Output the (x, y) coordinate of the center of the cell containing the given text.  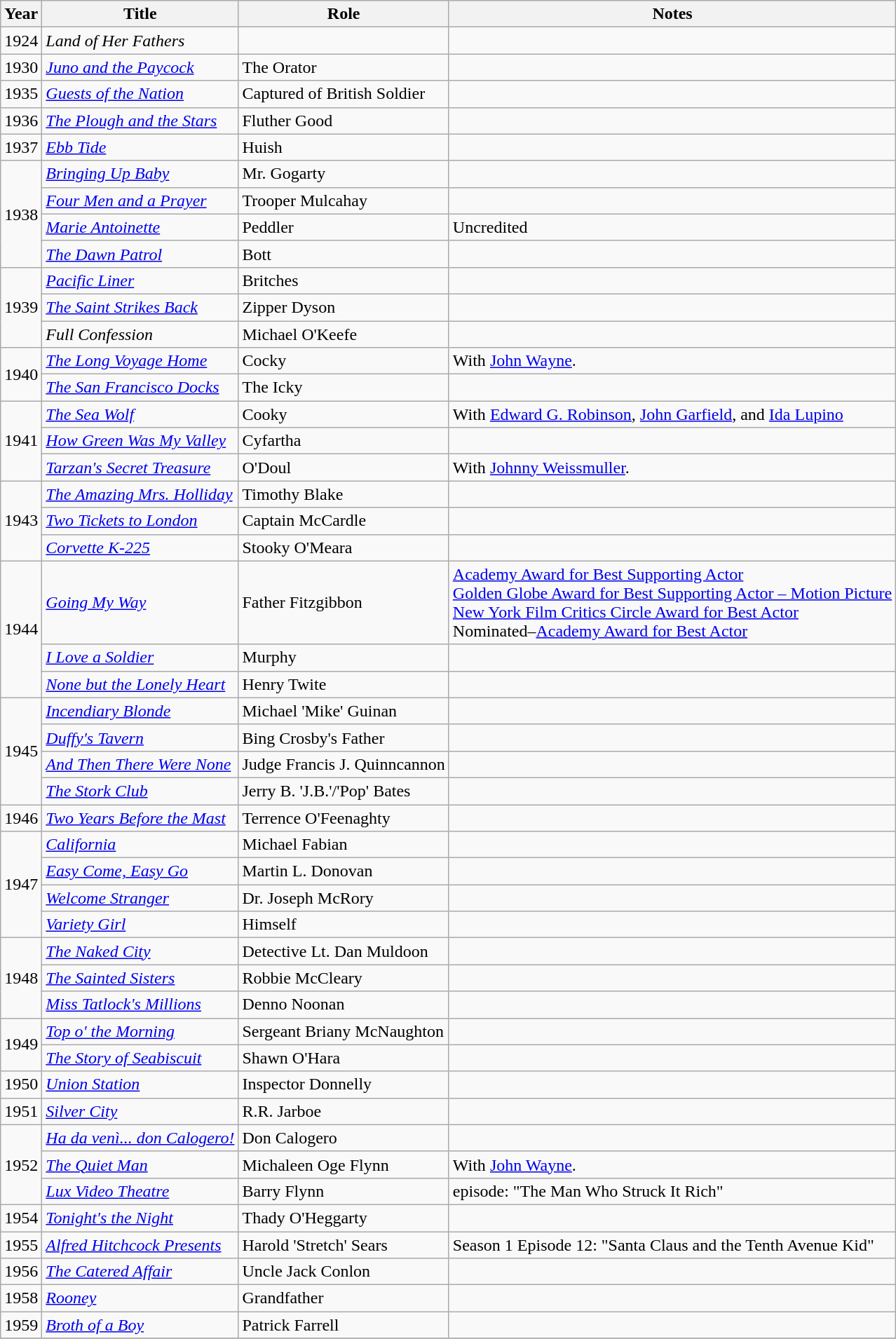
The Dawn Patrol (140, 254)
Zipper Dyson (344, 307)
Tonight's the Night (140, 1218)
1952 (21, 1164)
1936 (21, 121)
The Saint Strikes Back (140, 307)
Land of Her Fathers (140, 41)
Michael 'Mike' Guinan (344, 711)
The Quiet Man (140, 1164)
The Plough and the Stars (140, 121)
Barry Flynn (344, 1191)
Ha da venì... don Calogero! (140, 1138)
Four Men and a Prayer (140, 200)
The Orator (344, 67)
1937 (21, 147)
Peddler (344, 227)
1941 (21, 441)
The Amazing Mrs. Holliday (140, 494)
The Stork Club (140, 791)
Robbie McCleary (344, 978)
Miss Tatlock's Millions (140, 1005)
Bott (344, 254)
The Naked City (140, 951)
Detective Lt. Dan Muldoon (344, 951)
Uncredited (672, 227)
Cooky (344, 414)
Two Years Before the Mast (140, 818)
Two Tickets to London (140, 521)
Harold 'Stretch' Sears (344, 1244)
Duffy's Tavern (140, 738)
The San Francisco Docks (140, 388)
Terrence O'Feenaghty (344, 818)
I Love a Soldier (140, 658)
1939 (21, 307)
Welcome Stranger (140, 898)
1959 (21, 1325)
Patrick Farrell (344, 1325)
Role (344, 14)
California (140, 845)
Mr. Gogarty (344, 174)
Juno and the Paycock (140, 67)
Incendiary Blonde (140, 711)
Tarzan's Secret Treasure (140, 468)
R.R. Jarboe (344, 1111)
Season 1 Episode 12: "Santa Claus and the Tenth Avenue Kid" (672, 1244)
Thady O'Heggarty (344, 1218)
With Johnny Weissmuller. (672, 468)
Cocky (344, 361)
Sergeant Briany McNaughton (344, 1031)
Michaleen Oge Flynn (344, 1164)
Michael O'Keefe (344, 334)
Easy Come, Easy Go (140, 871)
Michael Fabian (344, 845)
1924 (21, 41)
Inspector Donnelly (344, 1085)
Year (21, 14)
None but the Lonely Heart (140, 684)
1946 (21, 818)
Uncle Jack Conlon (344, 1272)
Cyfartha (344, 441)
Huish (344, 147)
Pacific Liner (140, 280)
Silver City (140, 1111)
Broth of a Boy (140, 1325)
1947 (21, 885)
Captain McCardle (344, 521)
Lux Video Theatre (140, 1191)
The Long Voyage Home (140, 361)
Alfred Hitchcock Presents (140, 1244)
Dr. Joseph McRory (344, 898)
And Then There Were None (140, 764)
1935 (21, 94)
1943 (21, 521)
Timothy Blake (344, 494)
Father Fitzgibbon (344, 603)
1940 (21, 374)
Variety Girl (140, 925)
episode: "The Man Who Struck It Rich" (672, 1191)
O'Doul (344, 468)
Top o' the Morning (140, 1031)
Fluther Good (344, 121)
Notes (672, 14)
The Sea Wolf (140, 414)
Going My Way (140, 603)
The Sainted Sisters (140, 978)
1956 (21, 1272)
1948 (21, 978)
1955 (21, 1244)
Union Station (140, 1085)
Shawn O'Hara (344, 1058)
The Catered Affair (140, 1272)
The Icky (344, 388)
Guests of the Nation (140, 94)
Bing Crosby's Father (344, 738)
1950 (21, 1085)
Bringing Up Baby (140, 174)
1949 (21, 1045)
Murphy (344, 658)
Captured of British Soldier (344, 94)
Title (140, 14)
1930 (21, 67)
1951 (21, 1111)
Full Confession (140, 334)
Himself (344, 925)
Corvette K-225 (140, 548)
Marie Antoinette (140, 227)
1954 (21, 1218)
1958 (21, 1298)
Martin L. Donovan (344, 871)
1944 (21, 630)
Rooney (140, 1298)
Don Calogero (344, 1138)
Trooper Mulcahay (344, 200)
1938 (21, 214)
Grandfather (344, 1298)
Ebb Tide (140, 147)
Jerry B. 'J.B.'/'Pop' Bates (344, 791)
Judge Francis J. Quinncannon (344, 764)
Denno Noonan (344, 1005)
Stooky O'Meara (344, 548)
The Story of Seabiscuit (140, 1058)
Henry Twite (344, 684)
How Green Was My Valley (140, 441)
1945 (21, 751)
Britches (344, 280)
With Edward G. Robinson, John Garfield, and Ida Lupino (672, 414)
